Pinpoint the cell where the given text exists, returning its (x, y) midpoint coordinate. 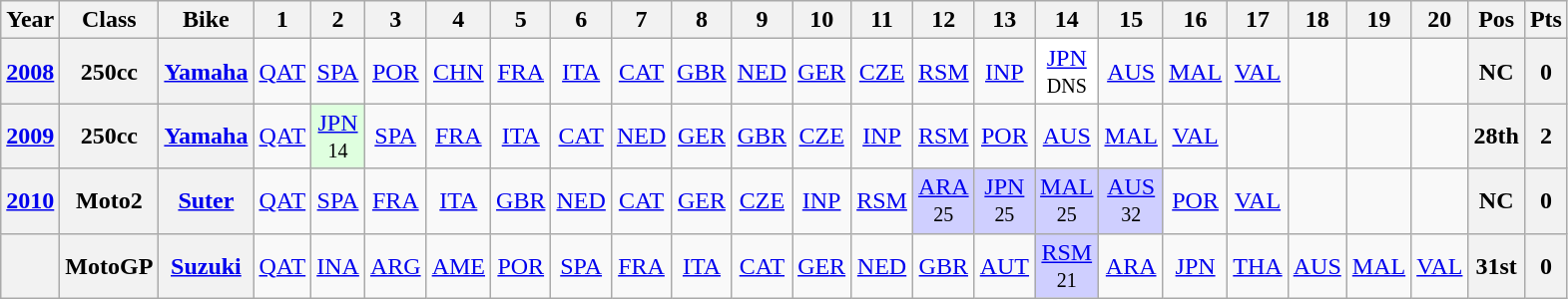
8 (702, 20)
RSM21 (1067, 265)
16 (1195, 20)
MAL25 (1067, 201)
11 (882, 20)
Class (110, 20)
INA (338, 265)
15 (1131, 20)
Moto2 (110, 201)
4 (458, 20)
JPNDNS (1067, 72)
2010 (30, 201)
JPN (1195, 265)
1 (282, 20)
Suzuki (206, 265)
20 (1439, 20)
10 (822, 20)
14 (1067, 20)
MotoGP (110, 265)
Year (30, 20)
ARG (395, 265)
Bike (206, 20)
9 (762, 20)
AUS32 (1131, 201)
2008 (30, 72)
7 (641, 20)
31st (1496, 265)
Suter (206, 201)
3 (395, 20)
AME (458, 265)
Pts (1545, 20)
AUT (1004, 265)
6 (581, 20)
19 (1378, 20)
28th (1496, 136)
ARA25 (943, 201)
13 (1004, 20)
12 (943, 20)
2009 (30, 136)
JPN25 (1004, 201)
17 (1258, 20)
CHN (458, 72)
JPN14 (338, 136)
18 (1317, 20)
ARA (1131, 265)
THA (1258, 265)
5 (521, 20)
Pos (1496, 20)
